Pinpoint the cell where the given text exists, returning its [x, y] midpoint coordinate. 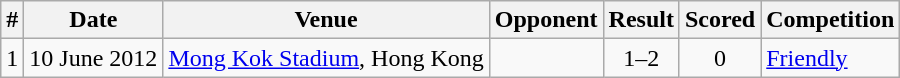
Opponent [546, 20]
Venue [326, 20]
Mong Kok Stadium, Hong Kong [326, 58]
Scored [720, 20]
1 [12, 58]
10 June 2012 [94, 58]
Date [94, 20]
# [12, 20]
1–2 [641, 58]
Competition [830, 20]
Result [641, 20]
0 [720, 58]
Friendly [830, 58]
